Extract the (X, Y) coordinate from the center of the cell holding the provided text.  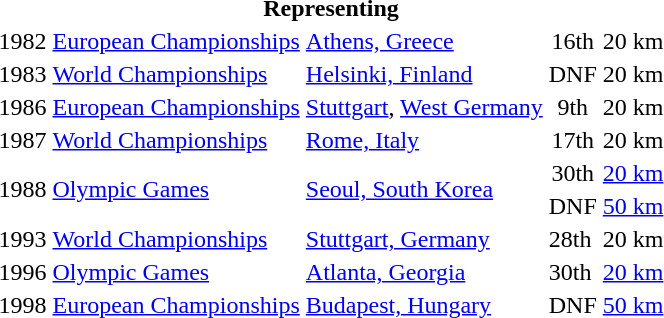
9th (572, 107)
16th (572, 41)
Rome, Italy (424, 140)
28th (572, 239)
Seoul, South Korea (424, 190)
Helsinki, Finland (424, 74)
Atlanta, Georgia (424, 272)
Athens, Greece (424, 41)
Stuttgart, West Germany (424, 107)
Stuttgart, Germany (424, 239)
17th (572, 140)
